Detect which cell encompasses the target text, then output its [X, Y] center coordinate. 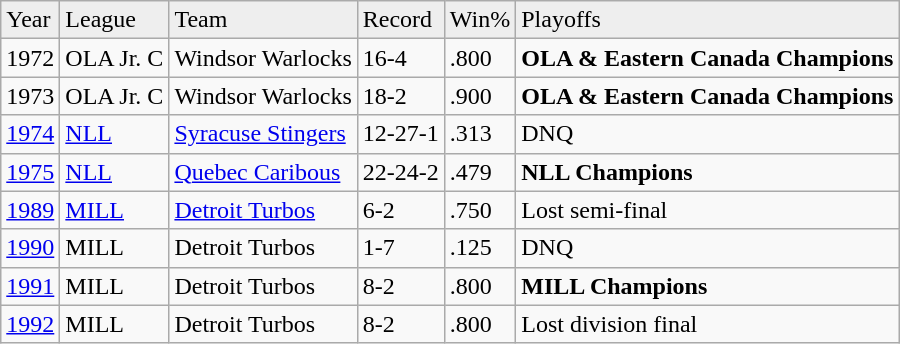
18-2 [400, 96]
.479 [480, 172]
Win% [480, 20]
1974 [30, 134]
.313 [480, 134]
Year [30, 20]
.125 [480, 248]
Team [263, 20]
1990 [30, 248]
League [114, 20]
1992 [30, 324]
Playoffs [708, 20]
NLL Champions [708, 172]
.750 [480, 210]
.900 [480, 96]
16-4 [400, 58]
1989 [30, 210]
1-7 [400, 248]
Lost semi-final [708, 210]
Quebec Caribous [263, 172]
1991 [30, 286]
12-27-1 [400, 134]
1972 [30, 58]
Record [400, 20]
1973 [30, 96]
MILL Champions [708, 286]
Lost division final [708, 324]
Syracuse Stingers [263, 134]
22-24-2 [400, 172]
1975 [30, 172]
6-2 [400, 210]
